For the text-containing cell, return its midpoint in (x, y) coordinate format. 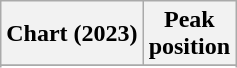
Peakposition (189, 34)
Chart (2023) (72, 34)
